Provide the [x, y] coordinate of the cell's center where the given text is located.  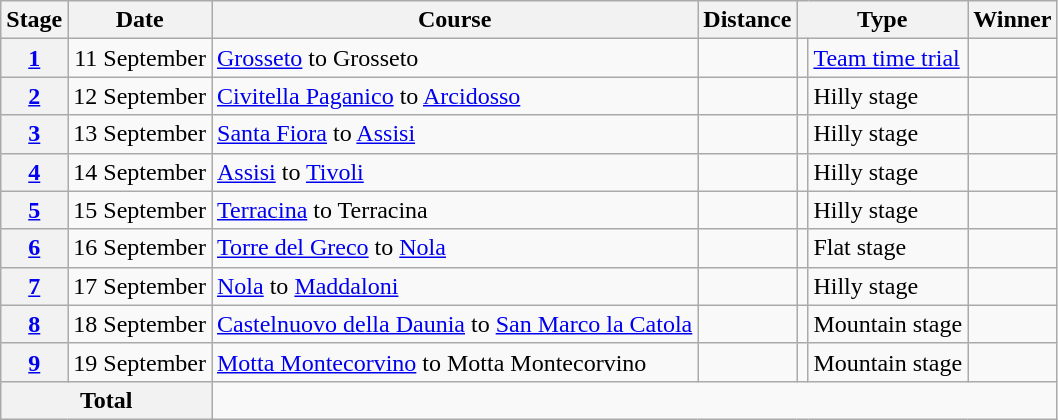
Nola to Maddaloni [455, 286]
Winner [1012, 20]
3 [34, 134]
Flat stage [888, 248]
17 September [140, 286]
Course [455, 20]
Civitella Paganico to Arcidosso [455, 96]
4 [34, 172]
18 September [140, 324]
12 September [140, 96]
Terracina to Terracina [455, 210]
Torre del Greco to Nola [455, 248]
Total [106, 400]
Santa Fiora to Assisi [455, 134]
Date [140, 20]
11 September [140, 58]
Motta Montecorvino to Motta Montecorvino [455, 362]
13 September [140, 134]
19 September [140, 362]
7 [34, 286]
6 [34, 248]
Assisi to Tivoli [455, 172]
Castelnuovo della Daunia to San Marco la Catola [455, 324]
Distance [748, 20]
Stage [34, 20]
5 [34, 210]
14 September [140, 172]
15 September [140, 210]
Type [882, 20]
8 [34, 324]
2 [34, 96]
9 [34, 362]
1 [34, 58]
Team time trial [888, 58]
16 September [140, 248]
Grosseto to Grosseto [455, 58]
